For the text-containing cell, return its midpoint in [x, y] coordinate format. 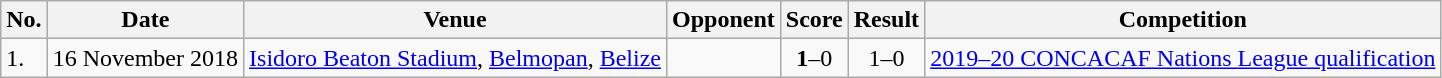
Isidoro Beaton Stadium, Belmopan, Belize [456, 58]
Result [886, 20]
Opponent [724, 20]
16 November 2018 [145, 58]
Venue [456, 20]
1. [24, 58]
2019–20 CONCACAF Nations League qualification [1183, 58]
Competition [1183, 20]
Date [145, 20]
No. [24, 20]
Score [814, 20]
